Pinpoint the cell where the given text exists, returning its [x, y] midpoint coordinate. 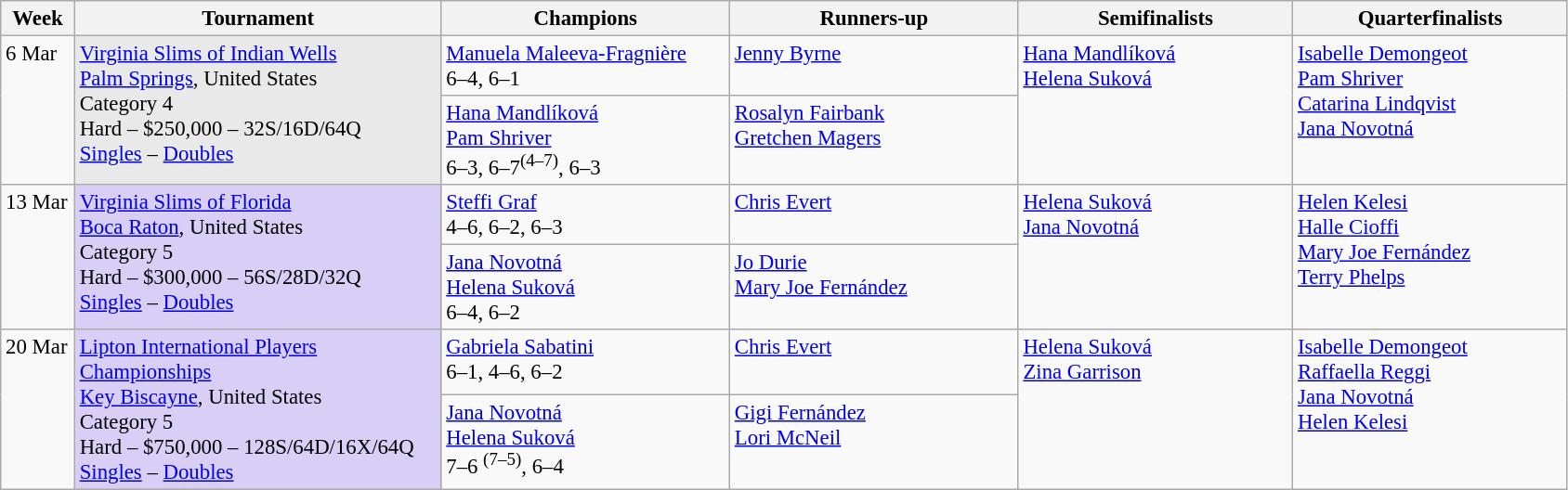
Hana Mandlíková Pam Shriver6–3, 6–7(4–7), 6–3 [585, 140]
Steffi Graf4–6, 6–2, 6–3 [585, 215]
Manuela Maleeva-Fragnière6–4, 6–1 [585, 67]
Isabelle Demongeot Pam Shriver Catarina Lindqvist Jana Novotná [1431, 111]
Helena Suková Jana Novotná [1156, 257]
Jana Novotná Helena Suková6–4, 6–2 [585, 288]
Jo Durie Mary Joe Fernández [875, 288]
13 Mar [38, 257]
Champions [585, 19]
Quarterfinalists [1431, 19]
Virginia Slims of Florida Boca Raton, United StatesCategory 5 Hard – $300,000 – 56S/28D/32Q Singles – Doubles [258, 257]
Rosalyn Fairbank Gretchen Magers [875, 140]
Gabriela Sabatini6–1, 4–6, 6–2 [585, 362]
6 Mar [38, 111]
Gigi Fernández Lori McNeil [875, 442]
Hana Mandlíková Helena Suková [1156, 111]
Runners-up [875, 19]
Semifinalists [1156, 19]
Jenny Byrne [875, 67]
Tournament [258, 19]
Week [38, 19]
Virginia Slims of Indian WellsPalm Springs, United StatesCategory 4 Hard – $250,000 – 32S/16D/64Q Singles – Doubles [258, 111]
Jana Novotná Helena Suková7–6 (7–5), 6–4 [585, 442]
Helen Kelesi Halle Cioffi Mary Joe Fernández Terry Phelps [1431, 257]
